Pinpoint the cell where the given text exists, returning its (X, Y) midpoint coordinate. 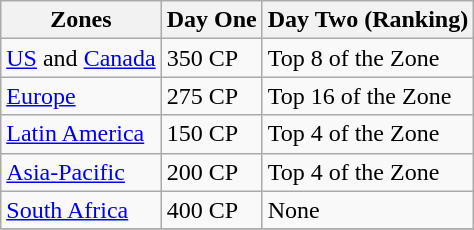
275 CP (212, 96)
None (368, 210)
Day One (212, 20)
Top 8 of the Zone (368, 58)
Asia-Pacific (81, 172)
Europe (81, 96)
Zones (81, 20)
400 CP (212, 210)
Top 16 of the Zone (368, 96)
200 CP (212, 172)
Day Two (Ranking) (368, 20)
US and Canada (81, 58)
150 CP (212, 134)
350 CP (212, 58)
Latin America (81, 134)
South Africa (81, 210)
